Capture the cell that displays the provided text and extract its (x, y) central coordinate. 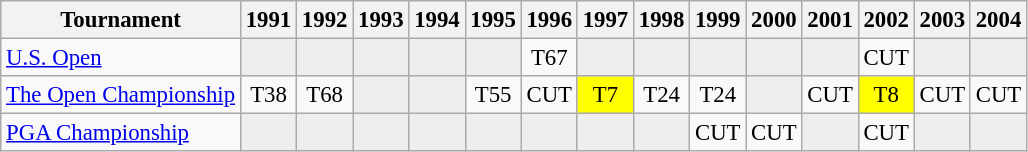
2002 (886, 20)
2003 (942, 20)
PGA Championship (121, 133)
T55 (493, 95)
1999 (718, 20)
1997 (605, 20)
1991 (268, 20)
T67 (549, 58)
1994 (437, 20)
1998 (661, 20)
T8 (886, 95)
T38 (268, 95)
1993 (381, 20)
2001 (830, 20)
T68 (325, 95)
The Open Championship (121, 95)
1995 (493, 20)
T7 (605, 95)
2000 (774, 20)
U.S. Open (121, 58)
1996 (549, 20)
2004 (998, 20)
Tournament (121, 20)
1992 (325, 20)
